Find where the given text appears and provide that cell's center as [x, y] coordinate. 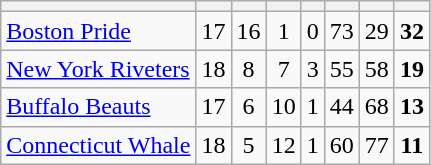
Buffalo Beauts [98, 107]
Connecticut Whale [98, 145]
3 [312, 69]
12 [284, 145]
68 [376, 107]
19 [412, 69]
32 [412, 31]
29 [376, 31]
44 [342, 107]
73 [342, 31]
New York Riveters [98, 69]
Boston Pride [98, 31]
8 [248, 69]
55 [342, 69]
7 [284, 69]
11 [412, 145]
77 [376, 145]
10 [284, 107]
16 [248, 31]
0 [312, 31]
60 [342, 145]
13 [412, 107]
6 [248, 107]
58 [376, 69]
5 [248, 145]
